Determine the (X, Y) coordinate at the center of the cell enclosing the given text.  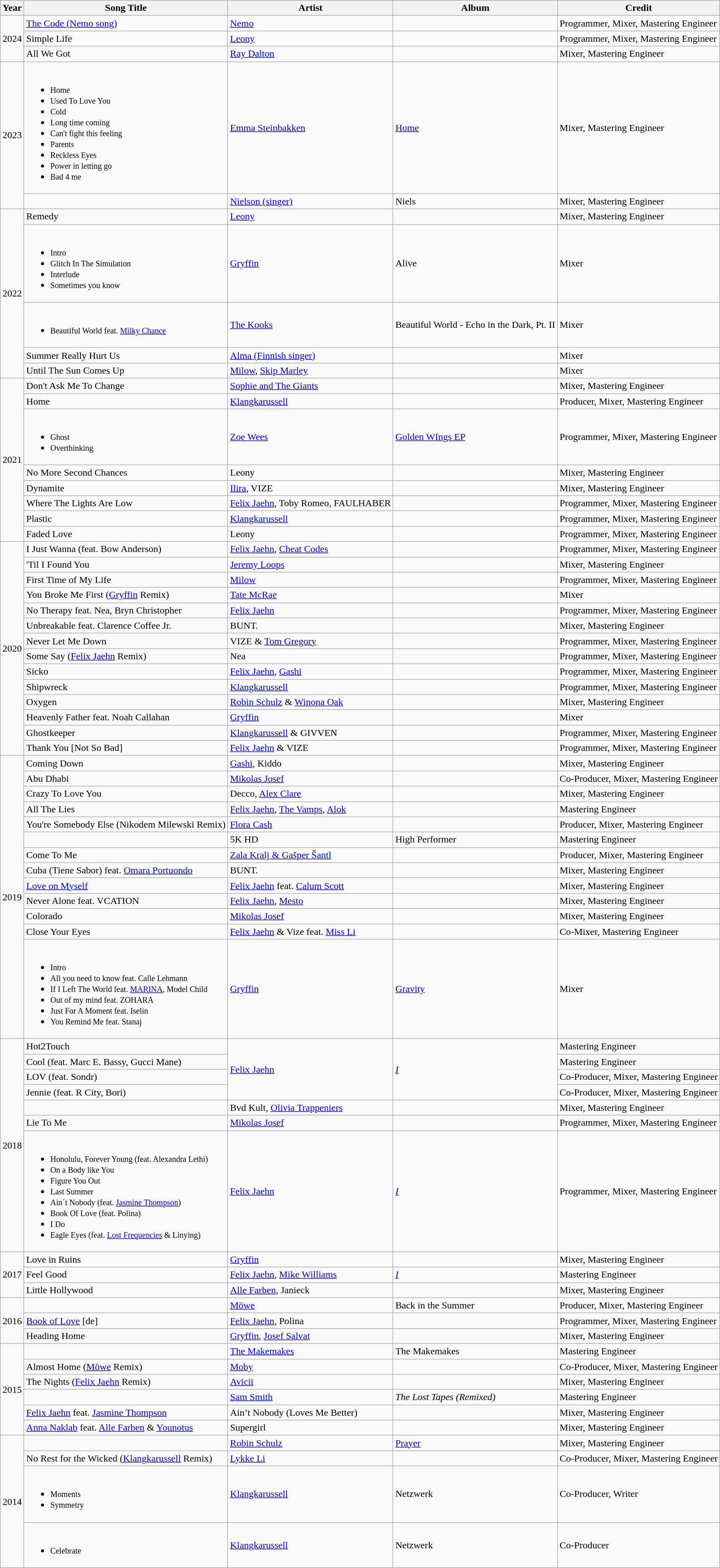
All The Lies (126, 809)
Sam Smith (310, 1397)
Don't Ask Me To Change (126, 386)
Emma Steinbakken (310, 128)
LOV (feat. Sondr) (126, 1077)
Tate McRae (310, 595)
Anna Naklab feat. Alle Farben & Younotus (126, 1428)
Klangkarussell & GIVVEN (310, 733)
Coming Down (126, 763)
Robin Schulz (310, 1443)
I Just Wanna (feat. Bow Anderson) (126, 549)
Flora Cash (310, 824)
2016 (12, 1321)
Colorado (126, 916)
Alle Farben, Janieck (310, 1290)
Co-Producer (639, 1545)
Robin Schulz & Winona Oak (310, 702)
Felix Jaehn, Cheat Codes (310, 549)
Back in the Summer (475, 1305)
Jeremy Loops (310, 564)
Gravity (475, 989)
Celebrate (126, 1545)
Zoe Wees (310, 437)
VIZE & Tom Gregory (310, 641)
Nielson (singer) (310, 201)
Simple Life (126, 39)
Felix Jaehn, Toby Romeo, FAULHABER (310, 503)
Avicii (310, 1382)
Felix Jaehn & Vize feat. Miss Li (310, 932)
Faded Love (126, 534)
No Rest for the Wicked (Klangkarussell Remix) (126, 1458)
2018 (12, 1145)
Felix Jaehn feat. Calum Scott (310, 885)
High Performer (475, 840)
Unbreakable feat. Clarence Coffee Jr. (126, 626)
Supergirl (310, 1428)
2023 (12, 135)
Love in Ruins (126, 1259)
You Broke Me First (Gryffin Remix) (126, 595)
Close Your Eyes (126, 932)
Alive (475, 263)
Cool (feat. Marc E. Bassy, Gucci Mane) (126, 1062)
HomeUsed To Love YouColdLong time comingCan't fight this feelingParentsReckless EyesPower in letting goBad 4 me (126, 128)
Milow (310, 580)
2021 (12, 460)
Golden WIngs EP (475, 437)
Oxygen (126, 702)
Come To Me (126, 855)
Ghostkeeper (126, 733)
Cuba (Tiene Sabor) feat. Omara Portuondo (126, 870)
Crazy To Love You (126, 794)
MomentsSymmetry (126, 1494)
Co-Mixer, Mastering Engineer (639, 932)
Felix Jaehn, Mesto (310, 901)
Beautiful World - Echo in the Dark, Pt. II (475, 325)
'Til I Found You (126, 564)
2024 (12, 39)
Song Title (126, 8)
Decco, Alex Clare (310, 794)
Ain’t Nobody (Loves Me Better) (310, 1413)
The Code (Nemo song) (126, 23)
Felix Jaehn, Polina (310, 1321)
Love on Myself (126, 885)
2019 (12, 897)
Plastic (126, 519)
Bvd Kult, Olivia Trappeniers (310, 1108)
Heading Home (126, 1336)
Ray Dalton (310, 54)
Shipwreck (126, 687)
Co-Producer, Writer (639, 1494)
Year (12, 8)
Some Say (Felix Jaehn Remix) (126, 656)
Gryffin, Josef Salvat (310, 1336)
Never Alone feat. VCATION (126, 901)
Thank You [Not So Bad] (126, 748)
Where The Lights Are Low (126, 503)
Felix Jaehn, The Vamps, Alok (310, 809)
Felix Jaehn, Gashi (310, 671)
Felix Jaehn feat. Jasmine Thompson (126, 1413)
Ilira, VIZE (310, 488)
Niels (475, 201)
Abu Dhabi (126, 779)
Lykke Li (310, 1458)
Heavenly Father feat. Noah Callahan (126, 718)
The Nights (Felix Jaehn Remix) (126, 1382)
Dynamite (126, 488)
Book of Love [de] (126, 1321)
Summer Really Hurt Us (126, 355)
Möwe (310, 1305)
All We Got (126, 54)
The Lost Tapes (Remixed) (475, 1397)
The Kooks (310, 325)
2022 (12, 293)
IntroGlitch In The SimulationInterludeSometimes you know (126, 263)
Moby (310, 1366)
Lie To Me (126, 1123)
Credit (639, 8)
Almost Home (Möwe Remix) (126, 1366)
Hot2Touch (126, 1047)
GhostOverthinking (126, 437)
Until The Sun Comes Up (126, 370)
2017 (12, 1275)
2015 (12, 1389)
Nea (310, 656)
Zala Kralj & Gašper Šantl (310, 855)
Alma (Finnish singer) (310, 355)
Gashi, Kiddo (310, 763)
Felix Jaehn & VIZE (310, 748)
First Time of My Life (126, 580)
Milow, Skip Marley (310, 370)
Felix Jaehn, Mike Williams (310, 1275)
2020 (12, 648)
Feel Good (126, 1275)
No Therapy feat. Nea, Bryn Christopher (126, 610)
Nemo (310, 23)
Little Hollywood (126, 1290)
Sophie and The Giants (310, 386)
No More Second Chances (126, 473)
Artist (310, 8)
Never Let Me Down (126, 641)
You're Somebody Else (Nikodem Milewski Remix) (126, 824)
Album (475, 8)
Sicko (126, 671)
5K HD (310, 840)
2014 (12, 1502)
Prayer (475, 1443)
Remedy (126, 217)
Beautiful World feat. Milky Chance (126, 325)
Jennie (feat. R City, Bori) (126, 1092)
